Search for the cell housing the specified text and yield its [x, y] center coordinate. 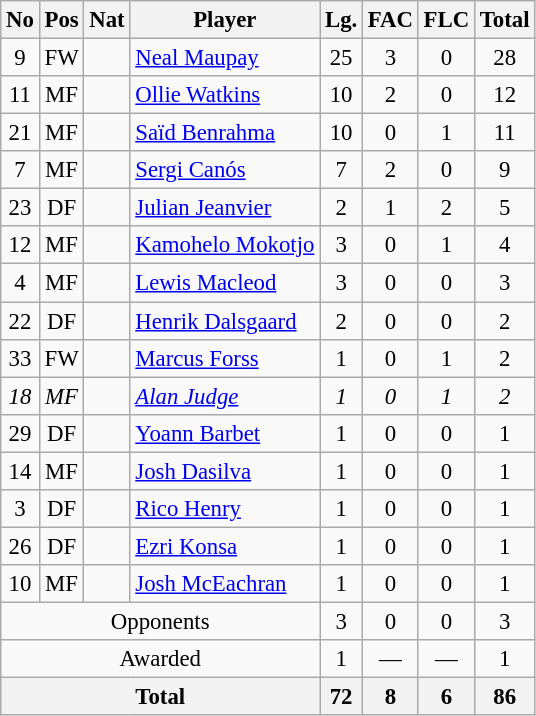
FLC [446, 20]
Lg. [342, 20]
No [20, 20]
86 [504, 697]
14 [20, 471]
33 [20, 358]
18 [20, 396]
21 [20, 133]
26 [20, 546]
Kamohelo Mokotjo [225, 245]
29 [20, 433]
Awarded [160, 659]
22 [20, 321]
Josh McEachran [225, 584]
Ezri Konsa [225, 546]
Rico Henry [225, 509]
Yoann Barbet [225, 433]
28 [504, 58]
5 [504, 208]
Saïd Benrahma [225, 133]
8 [391, 697]
Nat [107, 20]
72 [342, 697]
25 [342, 58]
Opponents [160, 621]
Josh Dasilva [225, 471]
Alan Judge [225, 396]
Ollie Watkins [225, 95]
Marcus Forss [225, 358]
Lewis Macleod [225, 283]
Player [225, 20]
23 [20, 208]
Sergi Canós [225, 170]
Neal Maupay [225, 58]
Julian Jeanvier [225, 208]
Henrik Dalsgaard [225, 321]
6 [446, 697]
Pos [62, 20]
FAC [391, 20]
